From the cell containing the given text, extract its center point as [X, Y] coordinate. 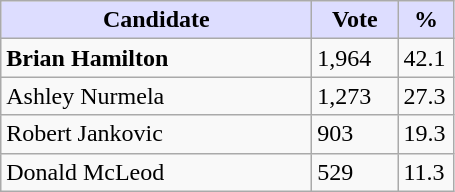
Robert Jankovic [156, 134]
903 [355, 134]
Vote [355, 20]
1,273 [355, 96]
% [426, 20]
11.3 [426, 172]
529 [355, 172]
Donald McLeod [156, 172]
42.1 [426, 58]
27.3 [426, 96]
19.3 [426, 134]
1,964 [355, 58]
Ashley Nurmela [156, 96]
Candidate [156, 20]
Brian Hamilton [156, 58]
